Determine the [X, Y] coordinate at the center of the cell enclosing the given text.  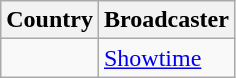
Country [50, 20]
Broadcaster [166, 20]
Showtime [166, 58]
